Locate the cell with the specified text and output its [X, Y] center coordinate. 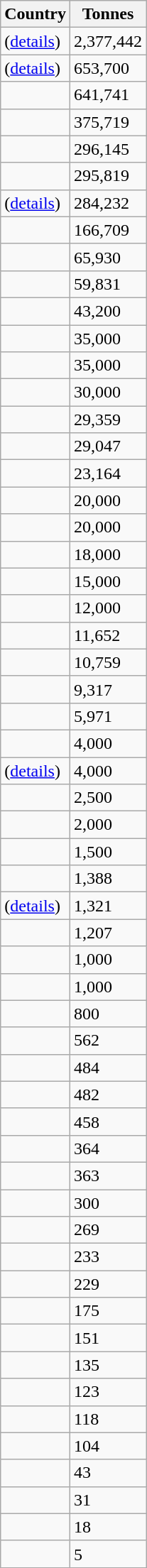
2,377,442 [108, 41]
296,145 [108, 149]
484 [108, 1068]
269 [108, 1230]
1,388 [108, 879]
653,700 [108, 68]
175 [108, 1311]
9,317 [108, 689]
18 [108, 1527]
135 [108, 1365]
1,321 [108, 906]
59,831 [108, 284]
5 [108, 1554]
1,500 [108, 852]
Country [36, 14]
29,047 [108, 446]
364 [108, 1148]
284,232 [108, 203]
43 [108, 1473]
2,000 [108, 825]
641,741 [108, 95]
562 [108, 1041]
11,652 [108, 635]
23,164 [108, 473]
458 [108, 1122]
229 [108, 1284]
43,200 [108, 311]
482 [108, 1095]
233 [108, 1257]
Tonnes [108, 14]
363 [108, 1175]
5,971 [108, 716]
104 [108, 1446]
1,207 [108, 933]
31 [108, 1500]
295,819 [108, 176]
18,000 [108, 554]
15,000 [108, 581]
65,930 [108, 257]
30,000 [108, 393]
12,000 [108, 608]
118 [108, 1419]
800 [108, 1014]
166,709 [108, 230]
300 [108, 1203]
151 [108, 1338]
375,719 [108, 122]
10,759 [108, 662]
29,359 [108, 420]
2,500 [108, 798]
123 [108, 1392]
